Find where the given text appears and provide that cell's center as [X, Y] coordinate. 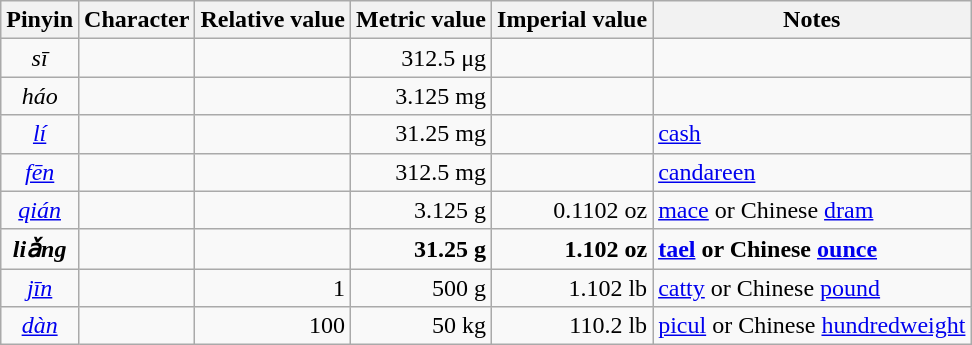
50 kg [422, 326]
1 [273, 288]
liǎng [40, 249]
31.25 mg [422, 134]
sī [40, 58]
Notes [812, 20]
qián [40, 210]
Character [137, 20]
fēn [40, 172]
jīn [40, 288]
dàn [40, 326]
picul or Chinese hundredweight [812, 326]
3.125 g [422, 210]
candareen [812, 172]
lí [40, 134]
500 g [422, 288]
Imperial value [572, 20]
cash [812, 134]
3.125 mg [422, 96]
catty or Chinese pound [812, 288]
31.25 g [422, 249]
110.2 lb [572, 326]
mace or Chinese dram [812, 210]
1.102 lb [572, 288]
Metric value [422, 20]
tael or Chinese ounce [812, 249]
100 [273, 326]
312.5 mg [422, 172]
Pinyin [40, 20]
háo [40, 96]
1.102 oz [572, 249]
312.5 μg [422, 58]
Relative value [273, 20]
0.1102 oz [572, 210]
